Detect which cell encompasses the target text, then output its [x, y] center coordinate. 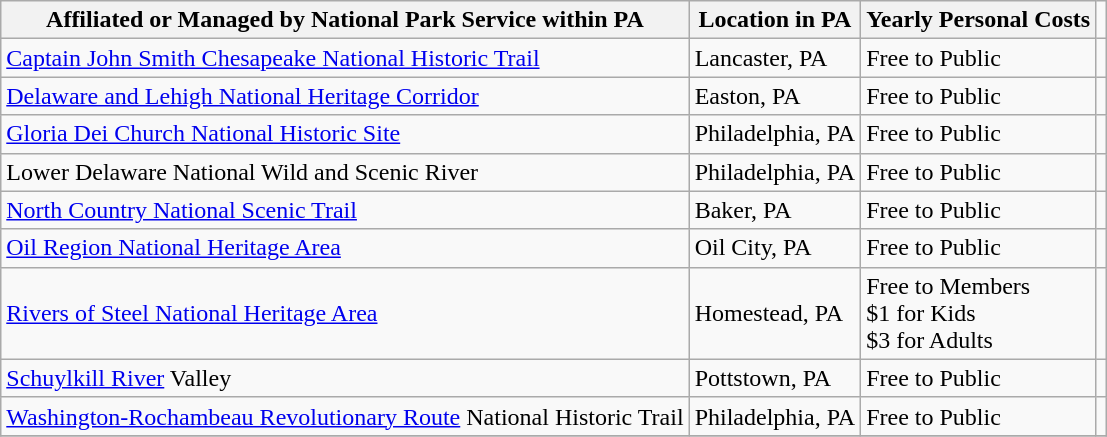
Affiliated or Managed by National Park Service within PA [345, 20]
Baker, PA [775, 210]
Rivers of Steel National Heritage Area [345, 313]
Pottstown, PA [775, 378]
Captain John Smith Chesapeake National Historic Trail [345, 58]
Location in PA [775, 20]
Lancaster, PA [775, 58]
Oil City, PA [775, 248]
Delaware and Lehigh National Heritage Corridor [345, 96]
Free to Members$1 for Kids$3 for Adults [978, 313]
Schuylkill River Valley [345, 378]
Gloria Dei Church National Historic Site [345, 134]
Oil Region National Heritage Area [345, 248]
Washington-Rochambeau Revolutionary Route National Historic Trail [345, 416]
Yearly Personal Costs [978, 20]
Homestead, PA [775, 313]
Lower Delaware National Wild and Scenic River [345, 172]
North Country National Scenic Trail [345, 210]
Easton, PA [775, 96]
